Output the [x, y] coordinate of the center of the cell containing the given text.  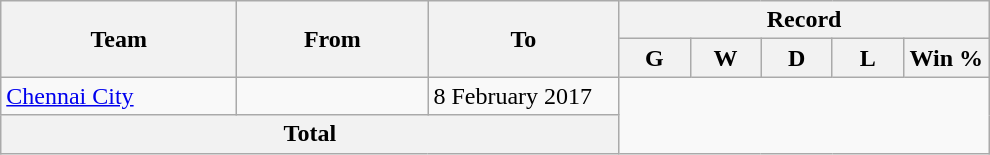
L [868, 58]
Win % [946, 58]
Record [804, 20]
From [332, 39]
Team [119, 39]
D [796, 58]
G [654, 58]
Total [310, 134]
To [524, 39]
W [726, 58]
8 February 2017 [524, 96]
Chennai City [119, 96]
